Scan for the cell matching the given text and deliver its (X, Y) coordinate at center. 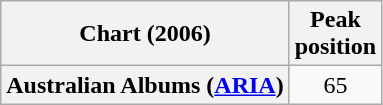
Chart (2006) (145, 34)
65 (335, 85)
Australian Albums (ARIA) (145, 85)
Peakposition (335, 34)
